Detect which cell encompasses the target text, then output its (x, y) center coordinate. 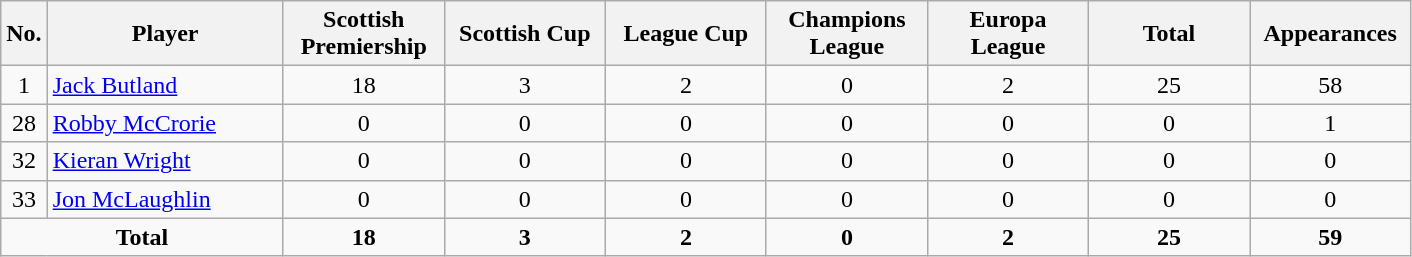
League Cup (686, 34)
Scottish Cup (524, 34)
58 (1330, 85)
Jack Butland (165, 85)
Champions League (846, 34)
28 (24, 123)
59 (1330, 237)
No. (24, 34)
Appearances (1330, 34)
33 (24, 199)
32 (24, 161)
Scottish Premiership (364, 34)
Europa League (1008, 34)
Robby McCrorie (165, 123)
Jon McLaughlin (165, 199)
Player (165, 34)
Kieran Wright (165, 161)
